Capture the cell that displays the provided text and extract its [x, y] central coordinate. 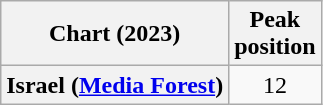
12 [275, 85]
Chart (2023) [115, 34]
Israel (Media Forest) [115, 85]
Peakposition [275, 34]
